Output the (x, y) coordinate of the center of the cell containing the given text.  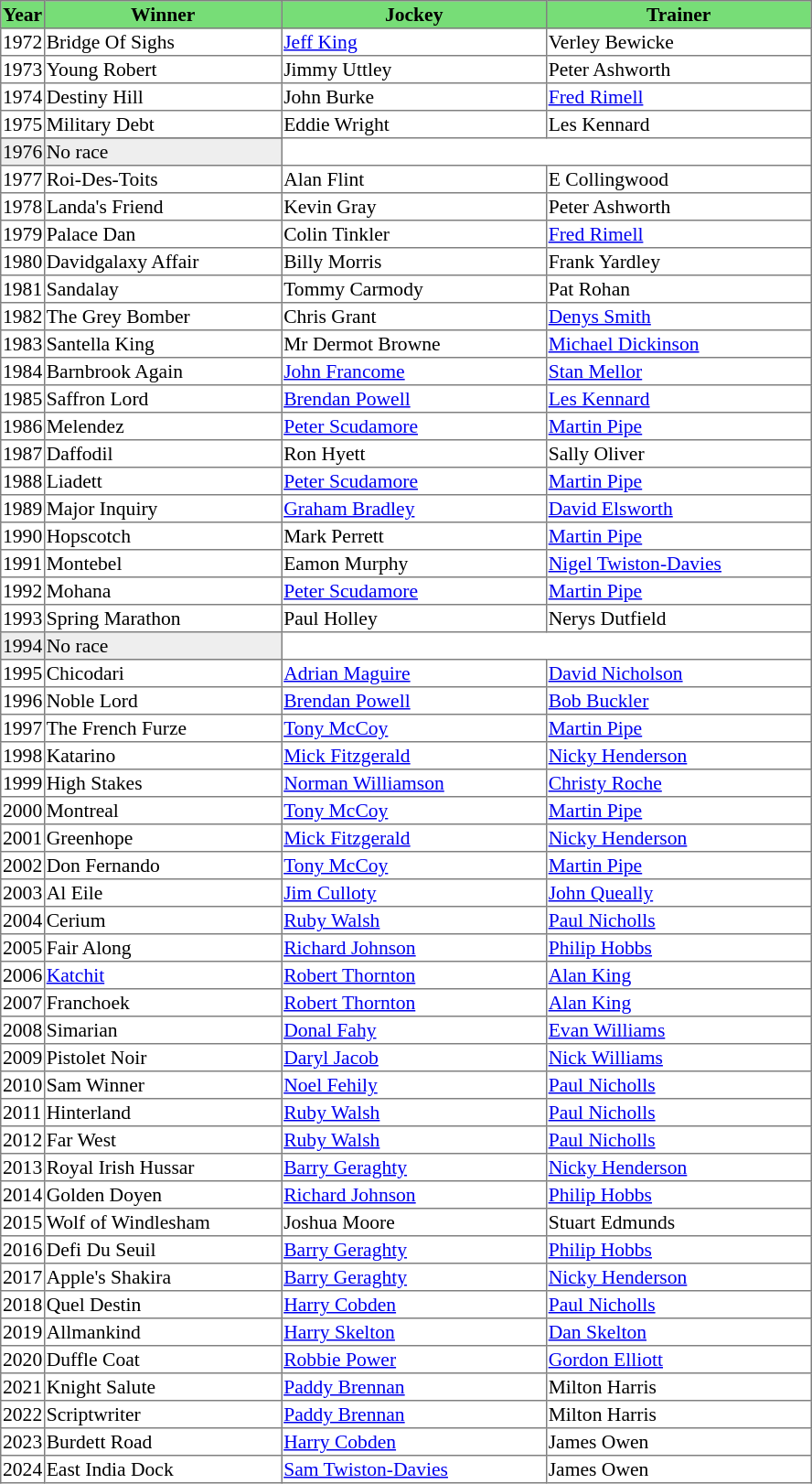
Dan Skelton (678, 1332)
Jeff King (414, 42)
Montreal (163, 811)
Royal Irish Hussar (163, 1167)
Don Fernando (163, 866)
2006 (23, 975)
Noel Fehily (414, 1085)
2018 (23, 1305)
Robbie Power (414, 1360)
1982 (23, 317)
Frank Yardley (678, 262)
Melendez (163, 426)
1979 (23, 234)
2008 (23, 1030)
2020 (23, 1360)
2022 (23, 1414)
Stan Mellor (678, 371)
2002 (23, 866)
2017 (23, 1277)
1990 (23, 536)
1999 (23, 783)
Billy Morris (414, 262)
Daryl Jacob (414, 1058)
Stuart Edmunds (678, 1222)
Eamon Murphy (414, 564)
Sam Twiston-Davies (414, 1469)
1973 (23, 70)
2016 (23, 1250)
Eddie Wright (414, 124)
Verley Bewicke (678, 42)
2019 (23, 1332)
Trainer (678, 15)
1986 (23, 426)
1991 (23, 564)
2013 (23, 1167)
2015 (23, 1222)
2023 (23, 1442)
Noble Lord (163, 701)
Ron Hyett (414, 454)
David Elsworth (678, 509)
2021 (23, 1387)
Daffodil (163, 454)
Nerys Dutfield (678, 618)
Young Robert (163, 70)
E Collingwood (678, 179)
Mr Dermot Browne (414, 344)
Katchit (163, 975)
Adrian Maguire (414, 673)
1985 (23, 399)
Bob Buckler (678, 701)
The French Furze (163, 728)
Montebel (163, 564)
Jockey (414, 15)
2003 (23, 893)
2000 (23, 811)
1996 (23, 701)
John Francome (414, 371)
Barnbrook Again (163, 371)
1984 (23, 371)
Palace Dan (163, 234)
Apple's Shakira (163, 1277)
Santella King (163, 344)
1993 (23, 618)
Allmankind (163, 1332)
Duffle Coat (163, 1360)
Far West (163, 1140)
Alan Flint (414, 179)
The Grey Bomber (163, 317)
2001 (23, 838)
Defi Du Seuil (163, 1250)
Sam Winner (163, 1085)
Jimmy Uttley (414, 70)
Fair Along (163, 948)
1989 (23, 509)
1980 (23, 262)
Pistolet Noir (163, 1058)
Norman Williamson (414, 783)
Davidgalaxy Affair (163, 262)
Saffron Lord (163, 399)
John Queally (678, 893)
Harry Skelton (414, 1332)
Major Inquiry (163, 509)
1974 (23, 97)
Tommy Carmody (414, 289)
Joshua Moore (414, 1222)
Quel Destin (163, 1305)
2014 (23, 1195)
2005 (23, 948)
1992 (23, 591)
1977 (23, 179)
1994 (23, 646)
Gordon Elliott (678, 1360)
1983 (23, 344)
Destiny Hill (163, 97)
2007 (23, 1003)
Golden Doyen (163, 1195)
Bridge Of Sighs (163, 42)
Roi-Des-Toits (163, 179)
Burdett Road (163, 1442)
Nigel Twiston-Davies (678, 564)
Chicodari (163, 673)
2004 (23, 920)
Knight Salute (163, 1387)
Katarino (163, 756)
Sandalay (163, 289)
Al Eile (163, 893)
David Nicholson (678, 673)
1981 (23, 289)
Mohana (163, 591)
Jim Culloty (414, 893)
1978 (23, 207)
Franchoek (163, 1003)
2011 (23, 1113)
Military Debt (163, 124)
1972 (23, 42)
Simarian (163, 1030)
Nick Williams (678, 1058)
Donal Fahy (414, 1030)
Hopscotch (163, 536)
Denys Smith (678, 317)
1976 (23, 152)
1995 (23, 673)
1987 (23, 454)
1997 (23, 728)
Scriptwriter (163, 1414)
2010 (23, 1085)
Mark Perrett (414, 536)
Year (23, 15)
John Burke (414, 97)
Kevin Gray (414, 207)
Paul Holley (414, 618)
Sally Oliver (678, 454)
Liadett (163, 481)
2012 (23, 1140)
Hinterland (163, 1113)
Spring Marathon (163, 618)
Evan Williams (678, 1030)
Christy Roche (678, 783)
1975 (23, 124)
Winner (163, 15)
Graham Bradley (414, 509)
Pat Rohan (678, 289)
1988 (23, 481)
Chris Grant (414, 317)
Michael Dickinson (678, 344)
Cerium (163, 920)
East India Dock (163, 1469)
High Stakes (163, 783)
Landa's Friend (163, 207)
1998 (23, 756)
2024 (23, 1469)
Greenhope (163, 838)
2009 (23, 1058)
Colin Tinkler (414, 234)
Wolf of Windlesham (163, 1222)
